Pinpoint the cell where the given text exists, returning its (X, Y) midpoint coordinate. 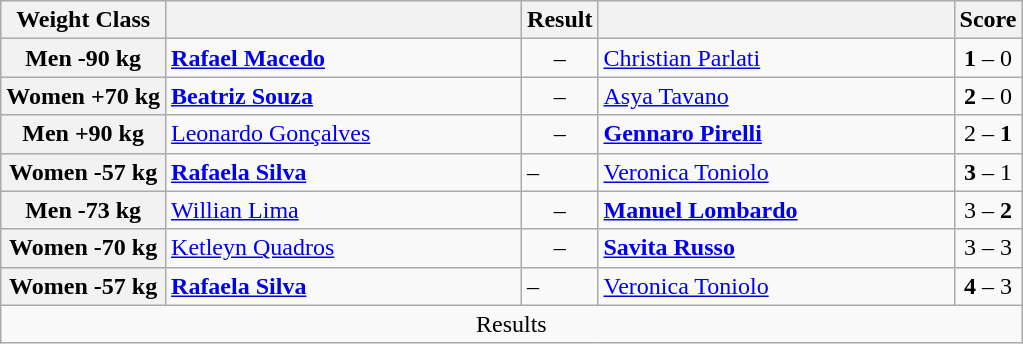
3 – 1 (988, 172)
Men -73 kg (84, 210)
Leonardo Gonçalves (344, 134)
Beatriz Souza (344, 96)
4 – 3 (988, 286)
Willian Lima (344, 210)
Weight Class (84, 20)
3 – 3 (988, 248)
1 – 0 (988, 58)
Women -70 kg (84, 248)
Christian Parlati (776, 58)
3 – 2 (988, 210)
Gennaro Pirelli (776, 134)
Results (512, 324)
Asya Tavano (776, 96)
2 – 1 (988, 134)
Savita Russo (776, 248)
Men -90 kg (84, 58)
Women +70 kg (84, 96)
Ketleyn Quadros (344, 248)
2 – 0 (988, 96)
Score (988, 20)
Result (560, 20)
Manuel Lombardo (776, 210)
Men +90 kg (84, 134)
Rafael Macedo (344, 58)
